Return the [X, Y] coordinate for the center point of the cell that contains the specified text.  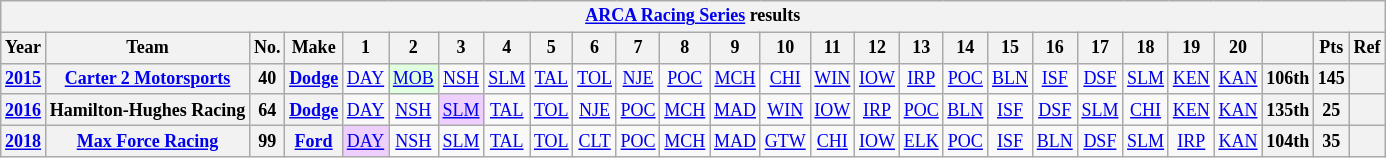
104th [1288, 140]
11 [832, 48]
20 [1238, 48]
2 [413, 48]
Pts [1331, 48]
13 [921, 48]
2016 [24, 110]
35 [1331, 140]
12 [878, 48]
MOB [413, 78]
2018 [24, 140]
3 [461, 48]
19 [1191, 48]
5 [552, 48]
18 [1146, 48]
17 [1100, 48]
15 [1010, 48]
99 [268, 140]
40 [268, 78]
Hamilton-Hughes Racing [147, 110]
No. [268, 48]
25 [1331, 110]
145 [1331, 78]
GTW [785, 140]
Ref [1367, 48]
Year [24, 48]
16 [1054, 48]
8 [685, 48]
CLT [594, 140]
10 [785, 48]
9 [736, 48]
135th [1288, 110]
64 [268, 110]
Team [147, 48]
ELK [921, 140]
Ford [314, 140]
7 [638, 48]
2015 [24, 78]
Carter 2 Motorsports [147, 78]
14 [966, 48]
4 [507, 48]
Make [314, 48]
6 [594, 48]
Max Force Racing [147, 140]
106th [1288, 78]
ARCA Racing Series results [693, 16]
1 [365, 48]
